Find where the given text appears and provide that cell's center as (x, y) coordinate. 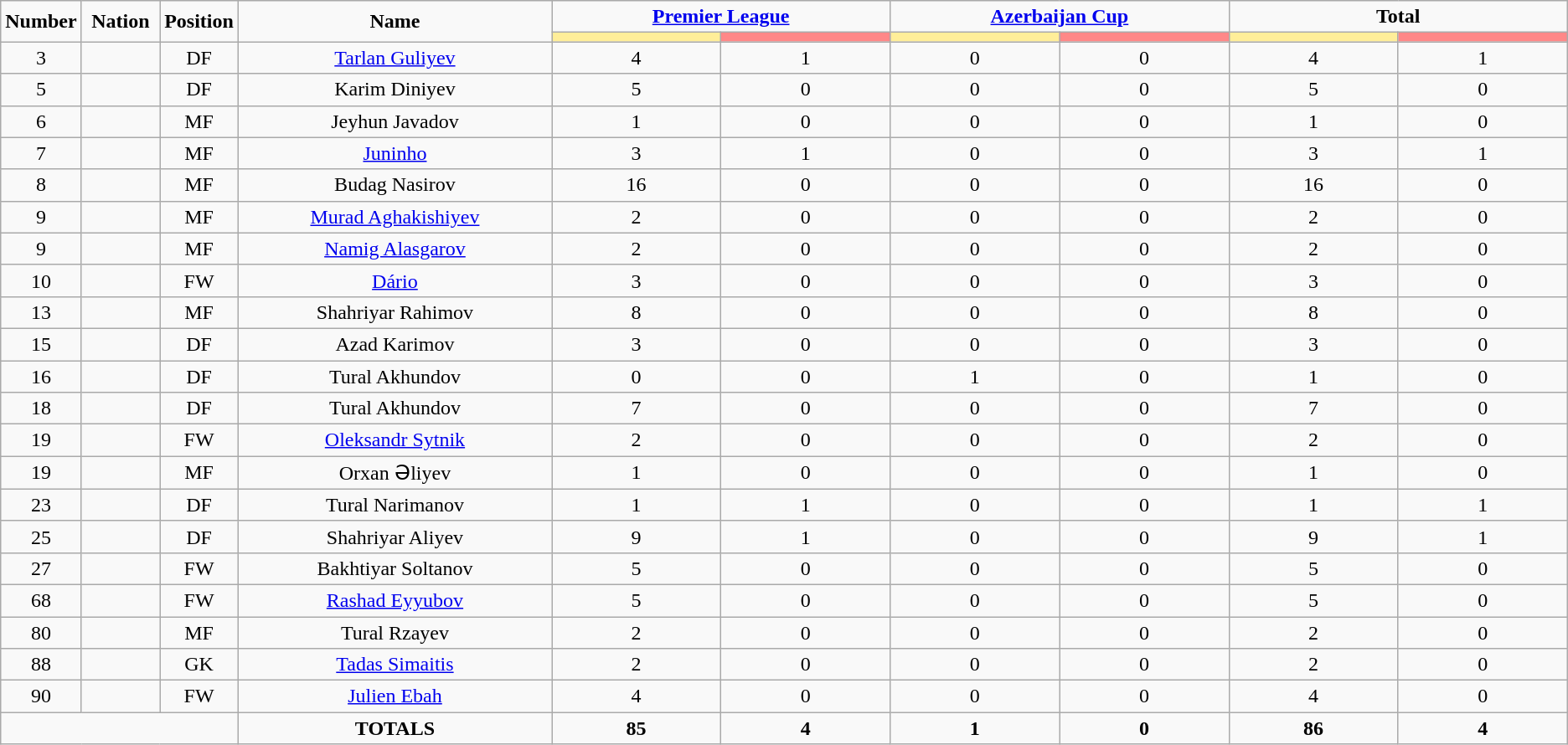
27 (41, 568)
Rashad Eyyubov (395, 600)
Murad Aghakishiyev (395, 217)
Tural Narimanov (395, 505)
90 (41, 696)
Juninho (395, 153)
10 (41, 280)
Azad Karimov (395, 344)
TOTALS (395, 728)
Budag Nasirov (395, 185)
Total (1398, 17)
86 (1313, 728)
Jeyhun Javadov (395, 121)
Position (199, 22)
Number (41, 22)
Shahriyar Aliyev (395, 537)
Bakhtiyar Soltanov (395, 568)
6 (41, 121)
GK (199, 665)
Dário (395, 280)
Nation (121, 22)
Karim Diniyev (395, 90)
25 (41, 537)
68 (41, 600)
80 (41, 632)
Tarlan Guliyev (395, 58)
Tural Rzayev (395, 632)
Tadas Simaitis (395, 665)
Namig Alasgarov (395, 249)
Premier League (720, 17)
Name (395, 22)
Shahriyar Rahimov (395, 312)
13 (41, 312)
Oleksandr Sytnik (395, 440)
Orxan Əliyev (395, 473)
23 (41, 505)
88 (41, 665)
85 (636, 728)
15 (41, 344)
Azerbaijan Cup (1060, 17)
18 (41, 408)
Julien Ebah (395, 696)
